Detect which cell encompasses the target text, then output its [x, y] center coordinate. 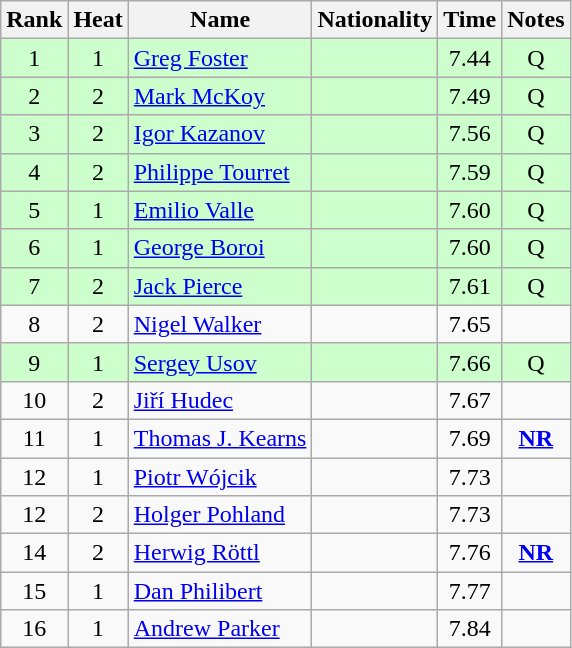
7.76 [470, 553]
Dan Philibert [220, 591]
7.69 [470, 438]
14 [34, 553]
Jiří Hudec [220, 400]
10 [34, 400]
Greg Foster [220, 58]
8 [34, 324]
Piotr Wójcik [220, 477]
Nigel Walker [220, 324]
Jack Pierce [220, 286]
Holger Pohland [220, 515]
Herwig Röttl [220, 553]
7.84 [470, 629]
7.77 [470, 591]
7.66 [470, 362]
11 [34, 438]
7.65 [470, 324]
7.56 [470, 134]
Rank [34, 20]
Philippe Tourret [220, 172]
Andrew Parker [220, 629]
Time [470, 20]
Mark McKoy [220, 96]
4 [34, 172]
6 [34, 248]
Name [220, 20]
7 [34, 286]
Heat [98, 20]
15 [34, 591]
Notes [536, 20]
Igor Kazanov [220, 134]
3 [34, 134]
Sergey Usov [220, 362]
9 [34, 362]
5 [34, 210]
7.59 [470, 172]
16 [34, 629]
Emilio Valle [220, 210]
7.61 [470, 286]
Nationality [375, 20]
Thomas J. Kearns [220, 438]
7.44 [470, 58]
7.49 [470, 96]
7.67 [470, 400]
George Boroi [220, 248]
